Determine the [x, y] coordinate at the center of the cell enclosing the given text.  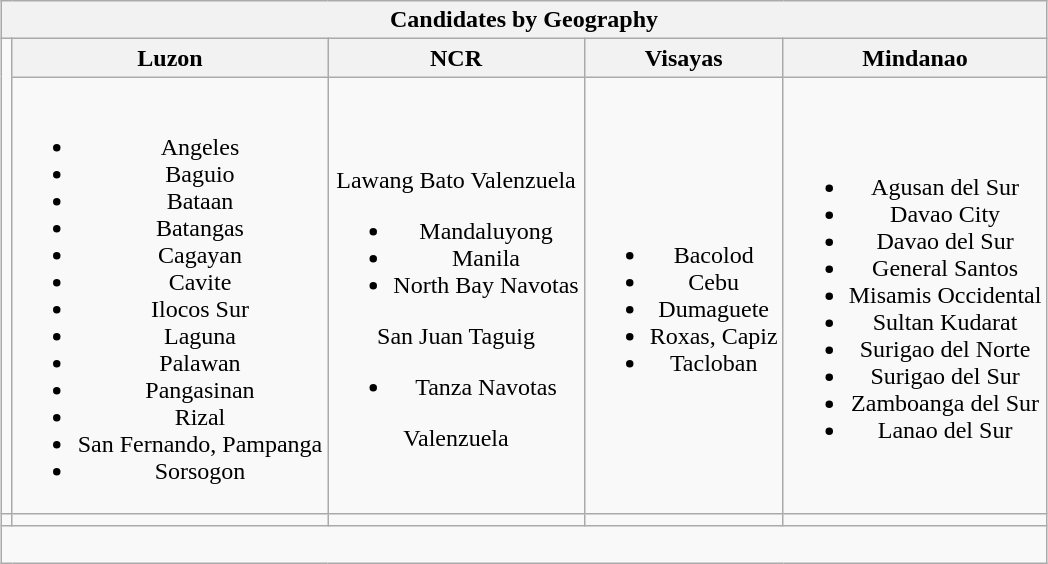
Visayas [684, 58]
Candidates by Geography [524, 20]
BacolodCebuDumagueteRoxas, CapizTacloban [684, 296]
Luzon [170, 58]
Mindanao [915, 58]
AngelesBaguioBataanBatangasCagayanCaviteIlocos SurLagunaPalawanPangasinanRizalSan Fernando, PampangaSorsogon [170, 296]
Lawang Bato ValenzuelaMandaluyongManilaNorth Bay NavotasSan Juan TaguigTanza NavotasValenzuela [456, 296]
NCR [456, 58]
Agusan del SurDavao CityDavao del SurGeneral SantosMisamis OccidentalSultan KudaratSurigao del NorteSurigao del SurZamboanga del SurLanao del Sur [915, 296]
